Find where the given text appears and provide that cell's center as [x, y] coordinate. 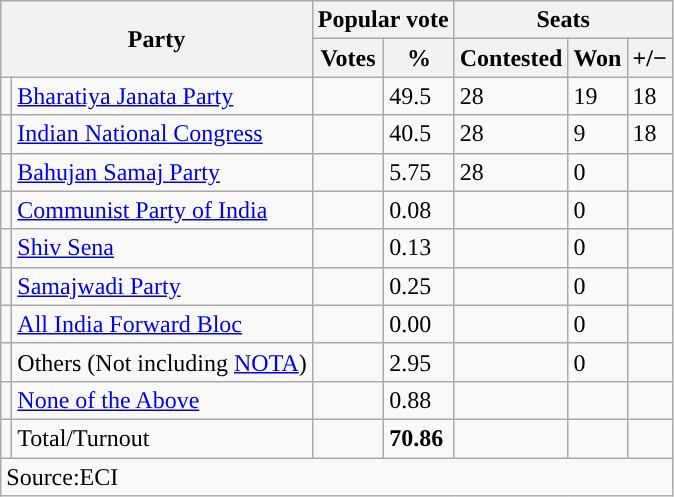
9 [598, 134]
5.75 [419, 172]
Indian National Congress [162, 134]
0.25 [419, 286]
% [419, 58]
None of the Above [162, 400]
70.86 [419, 438]
0.88 [419, 400]
All India Forward Bloc [162, 324]
19 [598, 96]
0.00 [419, 324]
Source:ECI [336, 477]
Others (Not including NOTA) [162, 362]
49.5 [419, 96]
Shiv Sena [162, 248]
Won [598, 58]
Total/Turnout [162, 438]
Contested [511, 58]
Bharatiya Janata Party [162, 96]
Votes [348, 58]
Samajwadi Party [162, 286]
Seats [563, 20]
Communist Party of India [162, 210]
2.95 [419, 362]
+/− [650, 58]
0.13 [419, 248]
Bahujan Samaj Party [162, 172]
40.5 [419, 134]
0.08 [419, 210]
Party [156, 39]
Popular vote [383, 20]
